Provide the (X, Y) coordinate of the cell's center where the given text is located.  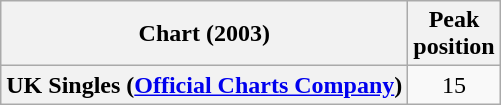
Chart (2003) (204, 34)
Peakposition (454, 34)
UK Singles (Official Charts Company) (204, 85)
15 (454, 85)
